From the cell containing the given text, extract its center point as (x, y) coordinate. 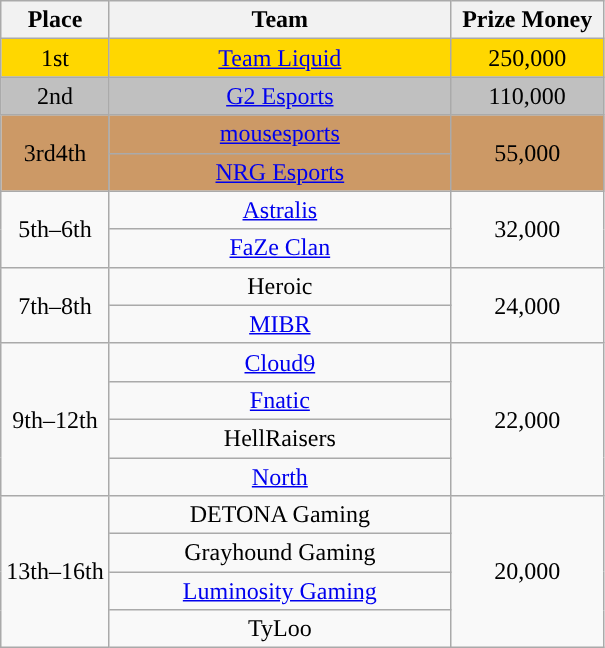
20,000 (527, 572)
9th–12th (56, 419)
110,000 (527, 96)
North (280, 477)
mousesports (280, 134)
7th–8th (56, 305)
Astralis (280, 210)
Place (56, 20)
NRG Esports (280, 172)
DETONA Gaming (280, 515)
Grayhound Gaming (280, 553)
250,000 (527, 58)
HellRaisers (280, 438)
3rd4th (56, 153)
13th–16th (56, 572)
G2 Esports (280, 96)
2nd (56, 96)
Fnatic (280, 400)
Heroic (280, 286)
5th–6th (56, 229)
24,000 (527, 305)
1st (56, 58)
55,000 (527, 153)
TyLoo (280, 629)
MIBR (280, 324)
Prize Money (527, 20)
FaZe Clan (280, 248)
Team (280, 20)
Cloud9 (280, 362)
32,000 (527, 229)
22,000 (527, 419)
Team Liquid (280, 58)
Luminosity Gaming (280, 591)
